Pinpoint the cell where the given text exists, returning its (X, Y) midpoint coordinate. 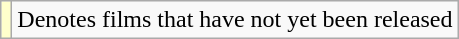
Denotes films that have not yet been released (235, 20)
